For the text-containing cell, return its midpoint in [x, y] coordinate format. 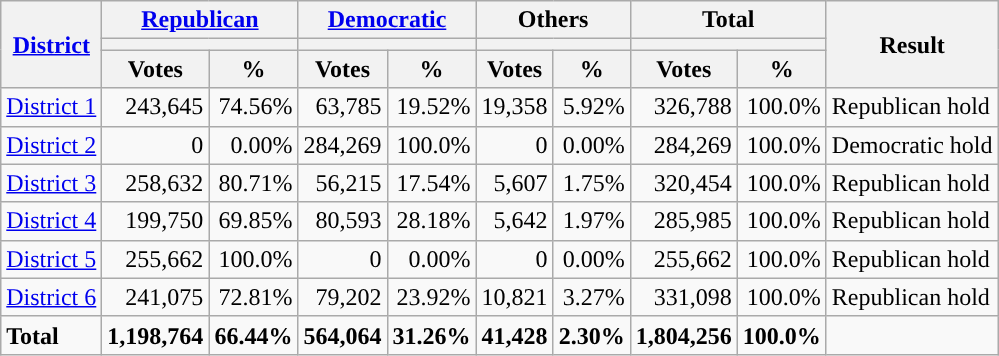
1.75% [592, 183]
80,593 [342, 221]
10,821 [514, 297]
41,428 [514, 335]
331,098 [684, 297]
285,985 [684, 221]
District [52, 44]
258,632 [156, 183]
28.18% [432, 221]
241,075 [156, 297]
19,358 [514, 107]
17.54% [432, 183]
74.56% [254, 107]
326,788 [684, 107]
District 1 [52, 107]
243,645 [156, 107]
5,642 [514, 221]
5.92% [592, 107]
District 2 [52, 145]
5,607 [514, 183]
Republican [200, 20]
District 4 [52, 221]
63,785 [342, 107]
Democratic hold [912, 145]
23.92% [432, 297]
District 3 [52, 183]
564,064 [342, 335]
66.44% [254, 335]
2.30% [592, 335]
80.71% [254, 183]
19.52% [432, 107]
Result [912, 44]
79,202 [342, 297]
District 6 [52, 297]
72.81% [254, 297]
1,804,256 [684, 335]
31.26% [432, 335]
1,198,764 [156, 335]
320,454 [684, 183]
199,750 [156, 221]
69.85% [254, 221]
1.97% [592, 221]
Democratic [387, 20]
District 5 [52, 259]
3.27% [592, 297]
56,215 [342, 183]
Others [553, 20]
